Capture the cell that displays the provided text and extract its (x, y) central coordinate. 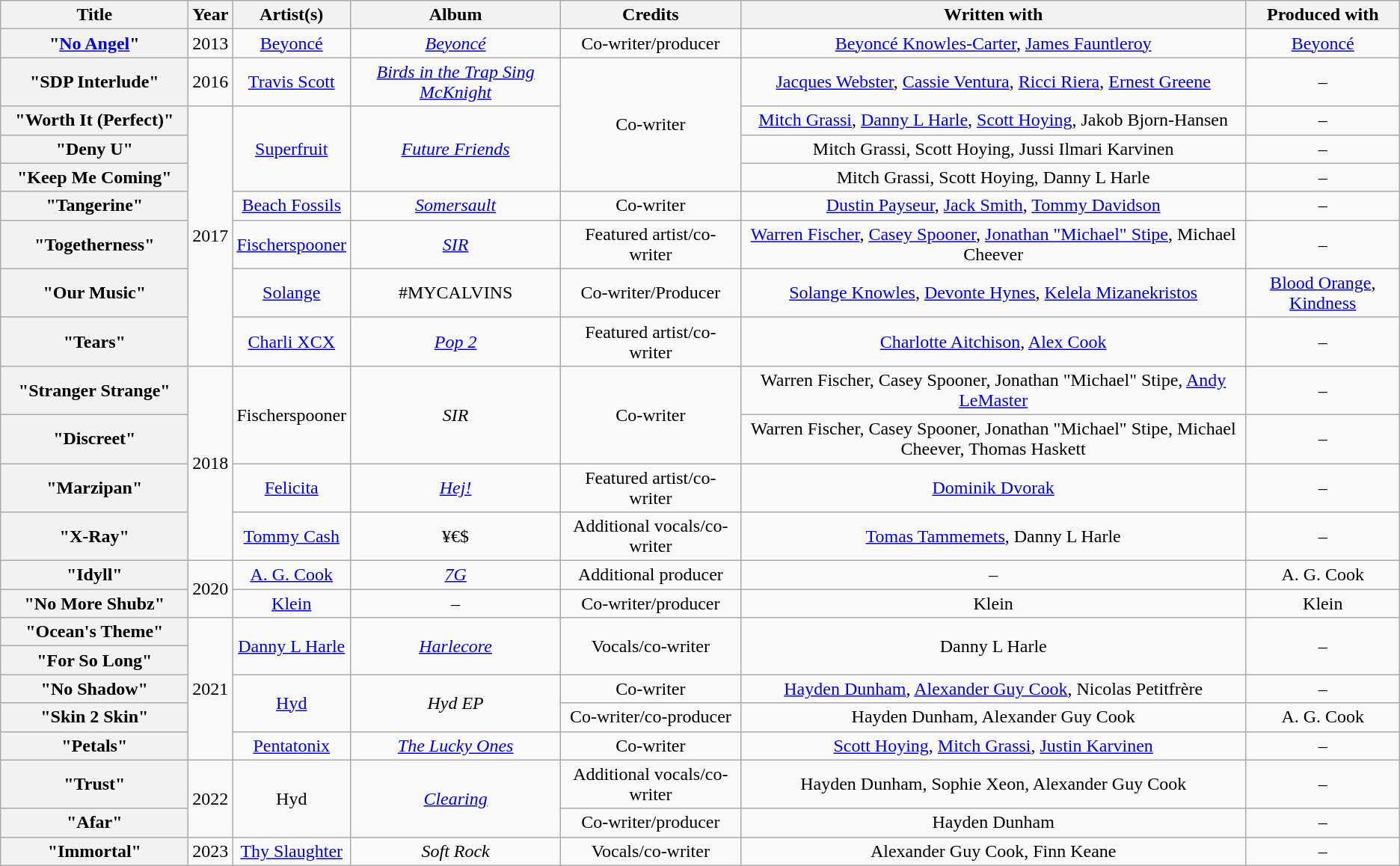
"SDP Interlude" (94, 82)
Produced with (1322, 15)
Hyd EP (456, 703)
Jacques Webster, Cassie Ventura, Ricci Riera, Ernest Greene (993, 82)
Soft Rock (456, 851)
"Idyll" (94, 575)
"Petals" (94, 746)
"Keep Me Coming" (94, 177)
Mitch Grassi, Danny L Harle, Scott Hoying, Jakob Bjorn-Hansen (993, 120)
Additional producer (651, 575)
Tommy Cash (292, 537)
"Marzipan" (94, 488)
2013 (211, 43)
The Lucky Ones (456, 746)
Scott Hoying, Mitch Grassi, Justin Karvinen (993, 746)
Album (456, 15)
"Stranger Strange" (94, 390)
"Worth It (Perfect)" (94, 120)
Mitch Grassi, Scott Hoying, Jussi Ilmari Karvinen (993, 149)
"Tangerine" (94, 206)
"No Angel" (94, 43)
Alexander Guy Cook, Finn Keane (993, 851)
Birds in the Trap Sing McKnight (456, 82)
Warren Fischer, Casey Spooner, Jonathan "Michael" Stipe, Michael Cheever, Thomas Haskett (993, 438)
Harlecore (456, 646)
Warren Fischer, Casey Spooner, Jonathan "Michael" Stipe, Andy LeMaster (993, 390)
"Immortal" (94, 851)
#MYCALVINS (456, 293)
"Discreet" (94, 438)
Credits (651, 15)
Tomas Tammemets, Danny L Harle (993, 537)
Hej! (456, 488)
"Our Music" (94, 293)
Co-writer/Producer (651, 293)
Dustin Payseur, Jack Smith, Tommy Davidson (993, 206)
"Trust" (94, 784)
"No More Shubz" (94, 604)
Future Friends (456, 149)
Year (211, 15)
2021 (211, 689)
"X-Ray" (94, 537)
Thy Slaughter (292, 851)
Solange (292, 293)
Blood Orange, Kindness (1322, 293)
Pop 2 (456, 341)
2022 (211, 799)
Hayden Dunham, Alexander Guy Cook (993, 717)
Written with (993, 15)
Beach Fossils (292, 206)
Somersault (456, 206)
"For So Long" (94, 660)
Felicita (292, 488)
Warren Fischer, Casey Spooner, Jonathan "Michael" Stipe, Michael Cheever (993, 244)
Dominik Dvorak (993, 488)
Travis Scott (292, 82)
"Afar" (94, 823)
2020 (211, 589)
"No Shadow" (94, 689)
Solange Knowles, Devonte Hynes, Kelela Mizanekristos (993, 293)
Mitch Grassi, Scott Hoying, Danny L Harle (993, 177)
"Skin 2 Skin" (94, 717)
"Deny U" (94, 149)
2023 (211, 851)
7G (456, 575)
"Ocean's Theme" (94, 632)
Hayden Dunham, Sophie Xeon, Alexander Guy Cook (993, 784)
2018 (211, 463)
"Tears" (94, 341)
2017 (211, 236)
"Togetherness" (94, 244)
Clearing (456, 799)
Charlotte Aitchison, Alex Cook (993, 341)
Hayden Dunham (993, 823)
Superfruit (292, 149)
Title (94, 15)
¥€$ (456, 537)
Beyoncé Knowles-Carter, James Fauntleroy (993, 43)
Co-writer/co-producer (651, 717)
Hayden Dunham, Alexander Guy Cook, Nicolas Petitfrère (993, 689)
2016 (211, 82)
Artist(s) (292, 15)
Pentatonix (292, 746)
Charli XCX (292, 341)
